Search for the cell housing the specified text and yield its [x, y] center coordinate. 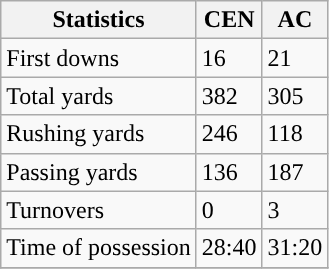
Total yards [99, 96]
Statistics [99, 20]
AC [295, 20]
21 [295, 58]
Time of possession [99, 248]
118 [295, 134]
187 [295, 172]
136 [229, 172]
3 [295, 210]
305 [295, 96]
28:40 [229, 248]
382 [229, 96]
Rushing yards [99, 134]
Turnovers [99, 210]
31:20 [295, 248]
0 [229, 210]
16 [229, 58]
Passing yards [99, 172]
CEN [229, 20]
246 [229, 134]
First downs [99, 58]
